Search for the cell housing the specified text and yield its [X, Y] center coordinate. 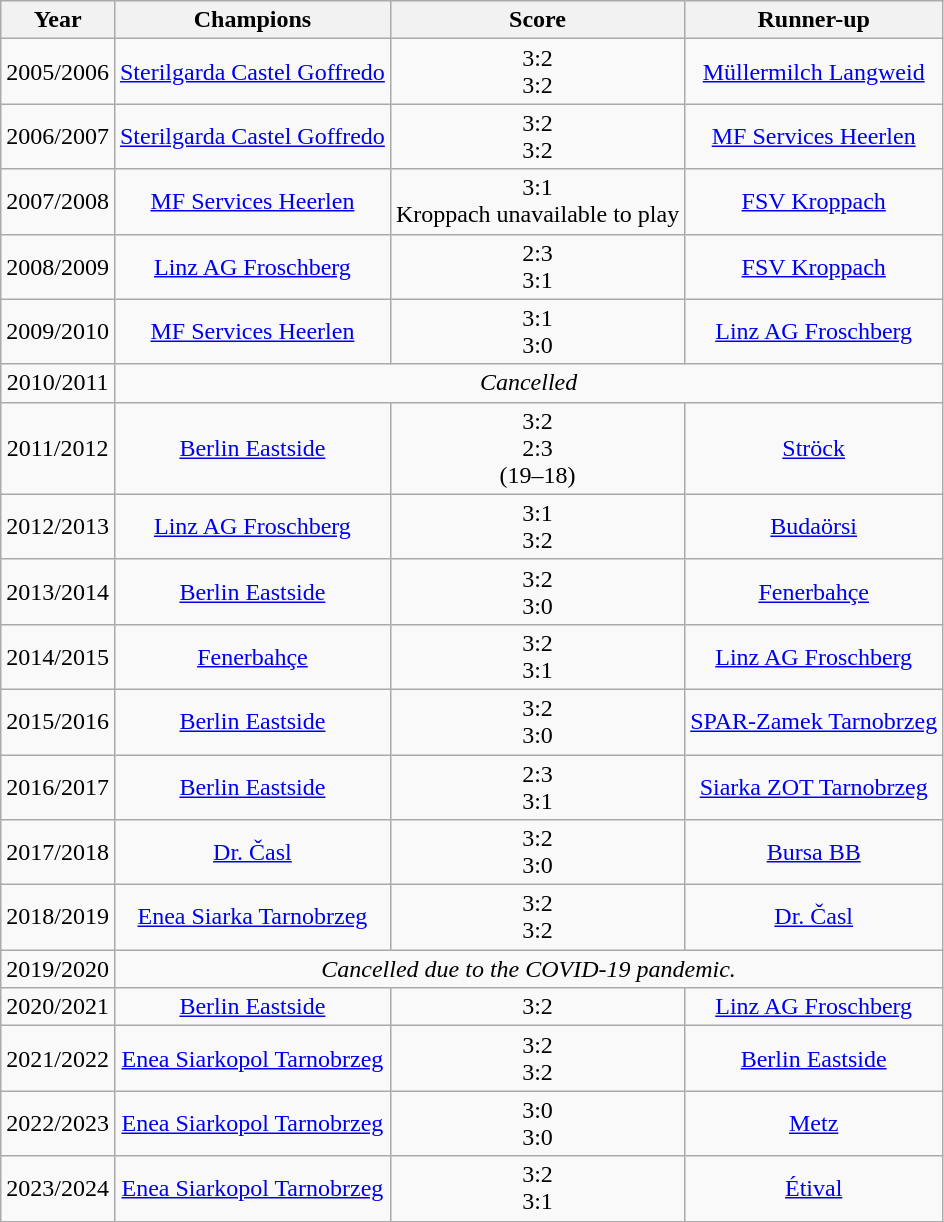
2021/2022 [58, 1058]
Cancelled due to the COVID-19 pandemic. [528, 969]
Étival [814, 1188]
Müllermilch Langweid [814, 72]
2010/2011 [58, 383]
2011/2012 [58, 448]
2016/2017 [58, 786]
Siarka ZOT Tarnobrzeg [814, 786]
2020/2021 [58, 1007]
2009/2010 [58, 332]
2013/2014 [58, 592]
Ströck [814, 448]
Year [58, 20]
2023/2024 [58, 1188]
3:22:3(19–18) [537, 448]
Runner-up [814, 20]
3:2 [537, 1007]
Cancelled [528, 383]
2006/2007 [58, 136]
3:1Kroppach unavailable to play [537, 202]
3:13:0 [537, 332]
SPAR-Zamek Tarnobrzeg [814, 722]
Score [537, 20]
2015/2016 [58, 722]
2018/2019 [58, 918]
3:13:2 [537, 526]
2022/2023 [58, 1124]
Enea Siarka Tarnobrzeg [252, 918]
2012/2013 [58, 526]
Bursa BB [814, 852]
2005/2006 [58, 72]
2014/2015 [58, 656]
2017/2018 [58, 852]
Budaörsi [814, 526]
2019/2020 [58, 969]
2007/2008 [58, 202]
Metz [814, 1124]
3:03:0 [537, 1124]
Champions [252, 20]
2008/2009 [58, 266]
